Return the (x, y) coordinate for the center point of the cell that contains the specified text.  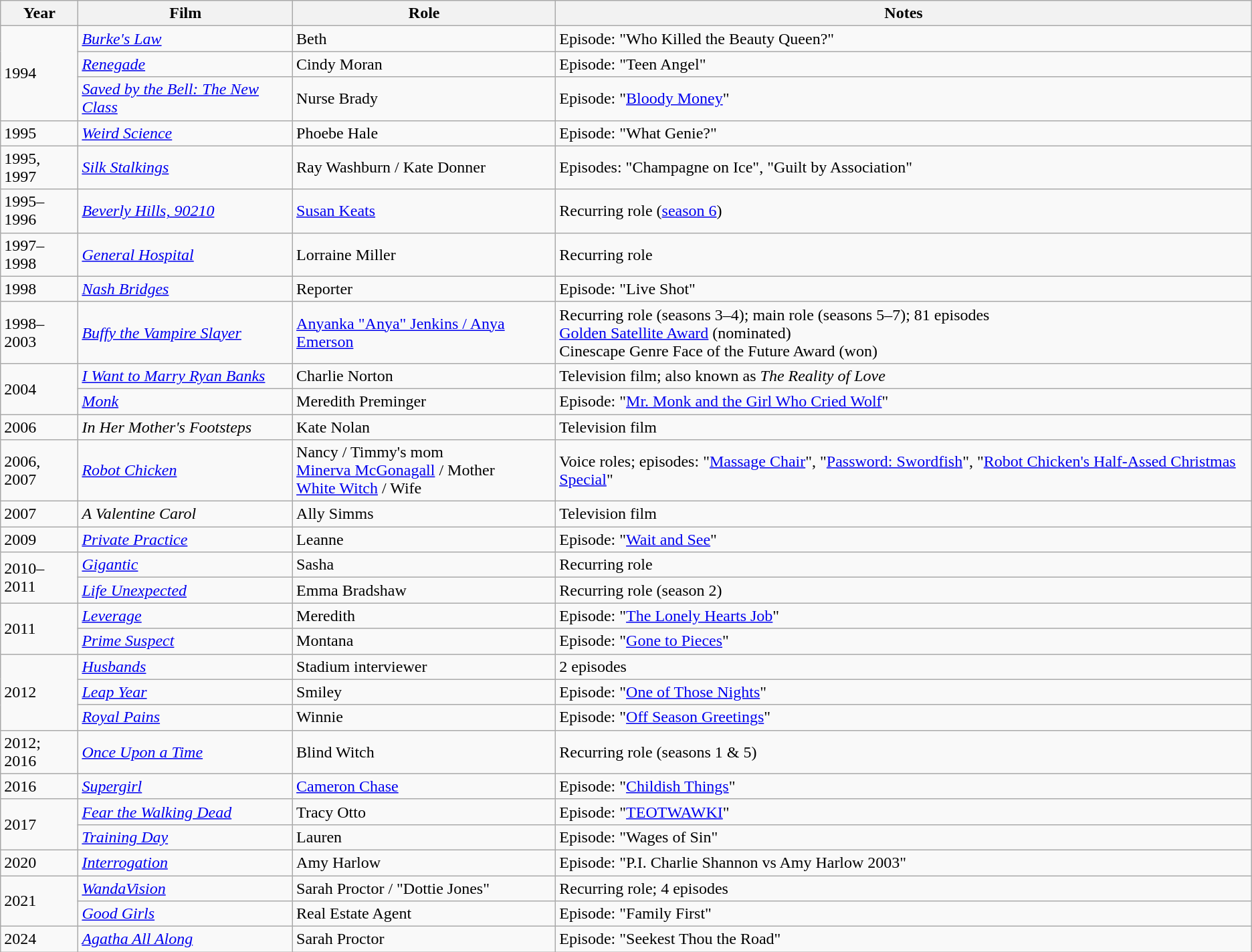
Meredith Preminger (424, 401)
Husbands (186, 667)
Burke's Law (186, 39)
Charlie Norton (424, 376)
2006, 2007 (39, 471)
Episode: "Childish Things" (904, 786)
Episodes: "Champagne on Ice", "Guilt by Association" (904, 167)
Episode: "Wages of Sin" (904, 837)
Interrogation (186, 862)
Winnie (424, 717)
Episode: "Gone to Pieces" (904, 641)
Leverage (186, 616)
Silk Stalkings (186, 167)
Training Day (186, 837)
Episode: "What Genie?" (904, 133)
Episode: "Wait and See" (904, 540)
2009 (39, 540)
1998 (39, 289)
1995, 1997 (39, 167)
Notes (904, 13)
Recurring role; 4 episodes (904, 888)
Sasha (424, 565)
Agatha All Along (186, 939)
1998–2003 (39, 332)
Recurring role (seasons 1 & 5) (904, 751)
Sarah Proctor (424, 939)
Monk (186, 401)
Life Unexpected (186, 590)
Episode: "One of Those Nights" (904, 692)
Episode: "Who Killed the Beauty Queen?" (904, 39)
Nash Bridges (186, 289)
Susan Keats (424, 211)
Ally Simms (424, 514)
Gigantic (186, 565)
Weird Science (186, 133)
Reporter (424, 289)
Stadium interviewer (424, 667)
Episode: "Bloody Money" (904, 99)
Real Estate Agent (424, 914)
Nurse Brady (424, 99)
2011 (39, 628)
Prime Suspect (186, 641)
Role (424, 13)
Private Practice (186, 540)
Beth (424, 39)
Meredith (424, 616)
Voice roles; episodes: "Massage Chair", "Password: Swordfish", "Robot Chicken's Half-Assed Christmas Special" (904, 471)
Once Upon a Time (186, 751)
2012 (39, 692)
2017 (39, 824)
1995 (39, 133)
2024 (39, 939)
2012; 2016 (39, 751)
WandaVision (186, 888)
Episode: "Seekest Thou the Road" (904, 939)
Beverly Hills, 90210 (186, 211)
2004 (39, 388)
2010–2011 (39, 578)
1995–1996 (39, 211)
2 episodes (904, 667)
Year (39, 13)
Episode: "Live Shot" (904, 289)
Episode: "Teen Angel" (904, 64)
Recurring role (seasons 3–4); main role (seasons 5–7); 81 episodes Golden Satellite Award (nominated) Cinescape Genre Face of the Future Award (won) (904, 332)
In Her Mother's Footsteps (186, 427)
Cindy Moran (424, 64)
Buffy the Vampire Slayer (186, 332)
Film (186, 13)
Good Girls (186, 914)
Lauren (424, 837)
Lorraine Miller (424, 254)
2020 (39, 862)
Fear the Walking Dead (186, 812)
Recurring role (season 6) (904, 211)
1997–1998 (39, 254)
Television film; also known as The Reality of Love (904, 376)
2006 (39, 427)
Smiley (424, 692)
Episode: "TEOTWAWKI" (904, 812)
Saved by the Bell: The New Class (186, 99)
Leanne (424, 540)
Leap Year (186, 692)
Recurring role (season 2) (904, 590)
Tracy Otto (424, 812)
Renegade (186, 64)
Robot Chicken (186, 471)
Episode: "Family First" (904, 914)
General Hospital (186, 254)
Blind Witch (424, 751)
2016 (39, 786)
Amy Harlow (424, 862)
A Valentine Carol (186, 514)
Royal Pains (186, 717)
Kate Nolan (424, 427)
Montana (424, 641)
I Want to Marry Ryan Banks (186, 376)
Episode: "Mr. Monk and the Girl Who Cried Wolf" (904, 401)
Cameron Chase (424, 786)
Supergirl (186, 786)
Ray Washburn / Kate Donner (424, 167)
Phoebe Hale (424, 133)
2007 (39, 514)
Emma Bradshaw (424, 590)
Episode: "The Lonely Hearts Job" (904, 616)
Sarah Proctor / "Dottie Jones" (424, 888)
Episode: "P.I. Charlie Shannon vs Amy Harlow 2003" (904, 862)
2021 (39, 901)
Episode: "Off Season Greetings" (904, 717)
1994 (39, 74)
Anyanka "Anya" Jenkins / Anya Emerson (424, 332)
Nancy / Timmy's mom Minerva McGonagall / Mother White Witch / Wife (424, 471)
